Extract the [x, y] coordinate from the center of the cell holding the provided text.  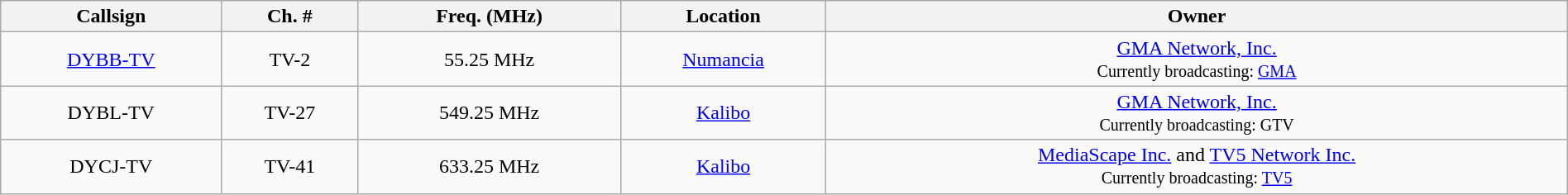
GMA Network, Inc.Currently broadcasting: GMA [1197, 59]
MediaScape Inc. and TV5 Network Inc. Currently broadcasting: TV5 [1197, 167]
549.25 MHz [490, 112]
GMA Network, Inc.Currently broadcasting: GTV [1197, 112]
TV-27 [289, 112]
55.25 MHz [490, 59]
Owner [1197, 17]
DYCJ-TV [111, 167]
TV-41 [289, 167]
Ch. # [289, 17]
DYBL-TV [111, 112]
DYBB-TV [111, 59]
Location [723, 17]
633.25 MHz [490, 167]
Freq. (MHz) [490, 17]
TV-2 [289, 59]
Callsign [111, 17]
Numancia [723, 59]
